Provide the [X, Y] coordinate of the cell's center where the given text is located.  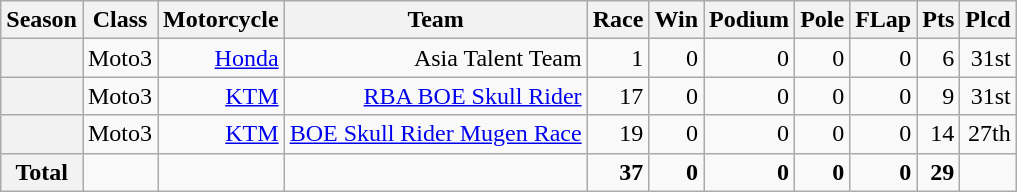
Win [676, 20]
Podium [750, 20]
14 [938, 134]
29 [938, 172]
Pts [938, 20]
Class [120, 20]
1 [618, 58]
BOE Skull Rider Mugen Race [436, 134]
Race [618, 20]
Motorcycle [222, 20]
Asia Talent Team [436, 58]
Pole [822, 20]
27th [988, 134]
Season [42, 20]
Honda [222, 58]
6 [938, 58]
Team [436, 20]
9 [938, 96]
FLap [884, 20]
RBA BOE Skull Rider [436, 96]
17 [618, 96]
37 [618, 172]
Plcd [988, 20]
Total [42, 172]
19 [618, 134]
